Extract the [x, y] coordinate from the center of the cell holding the provided text.  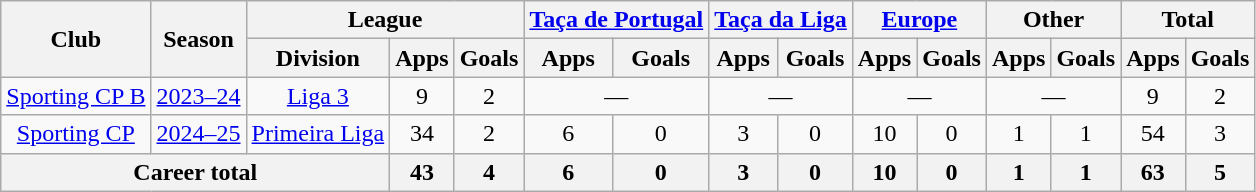
2024–25 [198, 134]
2023–24 [198, 96]
Sporting CP [76, 134]
Division [318, 58]
4 [489, 172]
54 [1153, 134]
Liga 3 [318, 96]
Other [1053, 20]
Total [1188, 20]
Primeira Liga [318, 134]
Career total [196, 172]
34 [422, 134]
63 [1153, 172]
Sporting CP B [76, 96]
43 [422, 172]
5 [1220, 172]
Taça de Portugal [616, 20]
Taça da Liga [781, 20]
Club [76, 39]
Season [198, 39]
Europe [919, 20]
League [385, 20]
